Extract the (x, y) coordinate from the center of the cell holding the provided text.  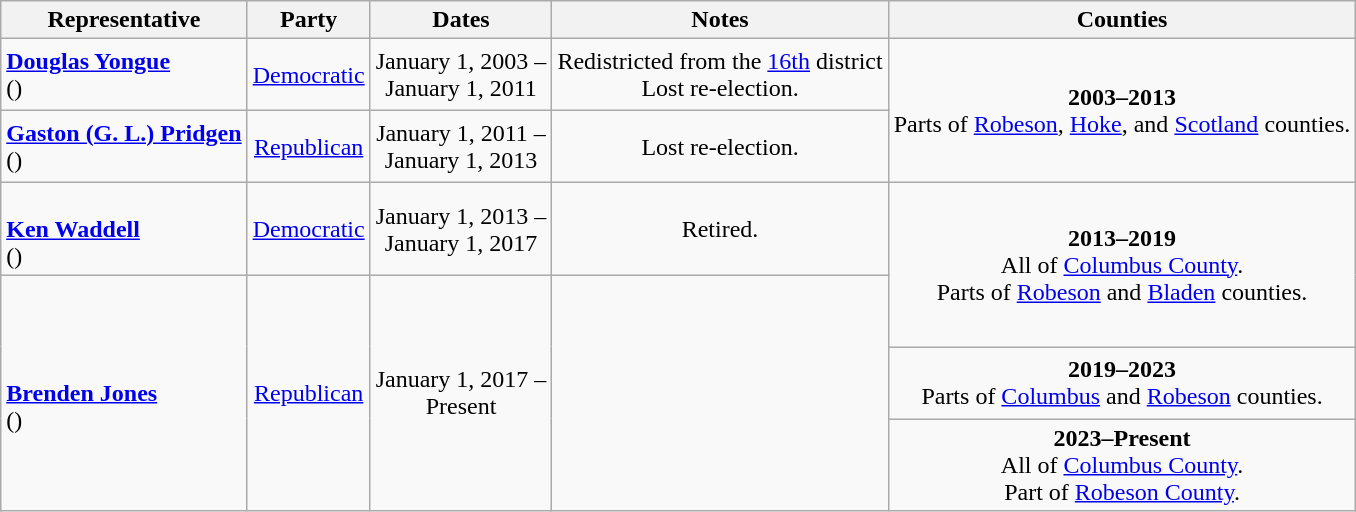
Brenden Jones() (124, 393)
January 1, 2017 – Present (461, 393)
Ken Waddell() (124, 229)
Party (308, 20)
2003–2013 Parts of Robeson, Hoke, and Scotland counties. (1122, 111)
Lost re-election. (720, 147)
Dates (461, 20)
Representative (124, 20)
Retired. (720, 229)
January 1, 2011 – January 1, 2013 (461, 147)
Notes (720, 20)
Gaston (G. L.) Pridgen() (124, 147)
January 1, 2013 – January 1, 2017 (461, 229)
Redistricted from the 16th district Lost re-election. (720, 75)
Counties (1122, 20)
2013–2019 All of Columbus County. Parts of Robeson and Bladen counties. (1122, 265)
January 1, 2003 – January 1, 2011 (461, 75)
2019–2023 Parts of Columbus and Robeson counties. (1122, 383)
Douglas Yongue() (124, 75)
2023–Present All of Columbus County. Part of Robeson County. (1122, 465)
